Detect which cell encompasses the target text, then output its [X, Y] center coordinate. 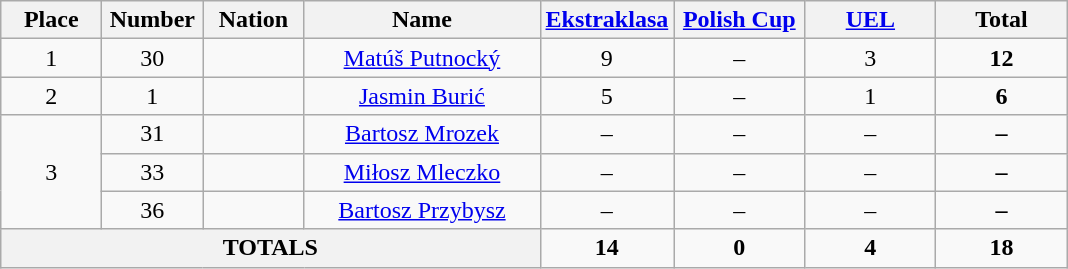
Name [422, 20]
4 [870, 248]
36 [152, 210]
Matúš Putnocký [422, 58]
31 [152, 134]
5 [607, 96]
0 [740, 248]
Bartosz Mrozek [422, 134]
12 [1002, 58]
Nation [254, 20]
18 [1002, 248]
Jasmin Burić [422, 96]
Total [1002, 20]
UEL [870, 20]
Place [52, 20]
6 [1002, 96]
Ekstraklasa [607, 20]
2 [52, 96]
14 [607, 248]
TOTALS [270, 248]
33 [152, 172]
Bartosz Przybysz [422, 210]
9 [607, 58]
Miłosz Mleczko [422, 172]
30 [152, 58]
Number [152, 20]
Polish Cup [740, 20]
